Return the [x, y] coordinate for the center point of the cell that contains the specified text.  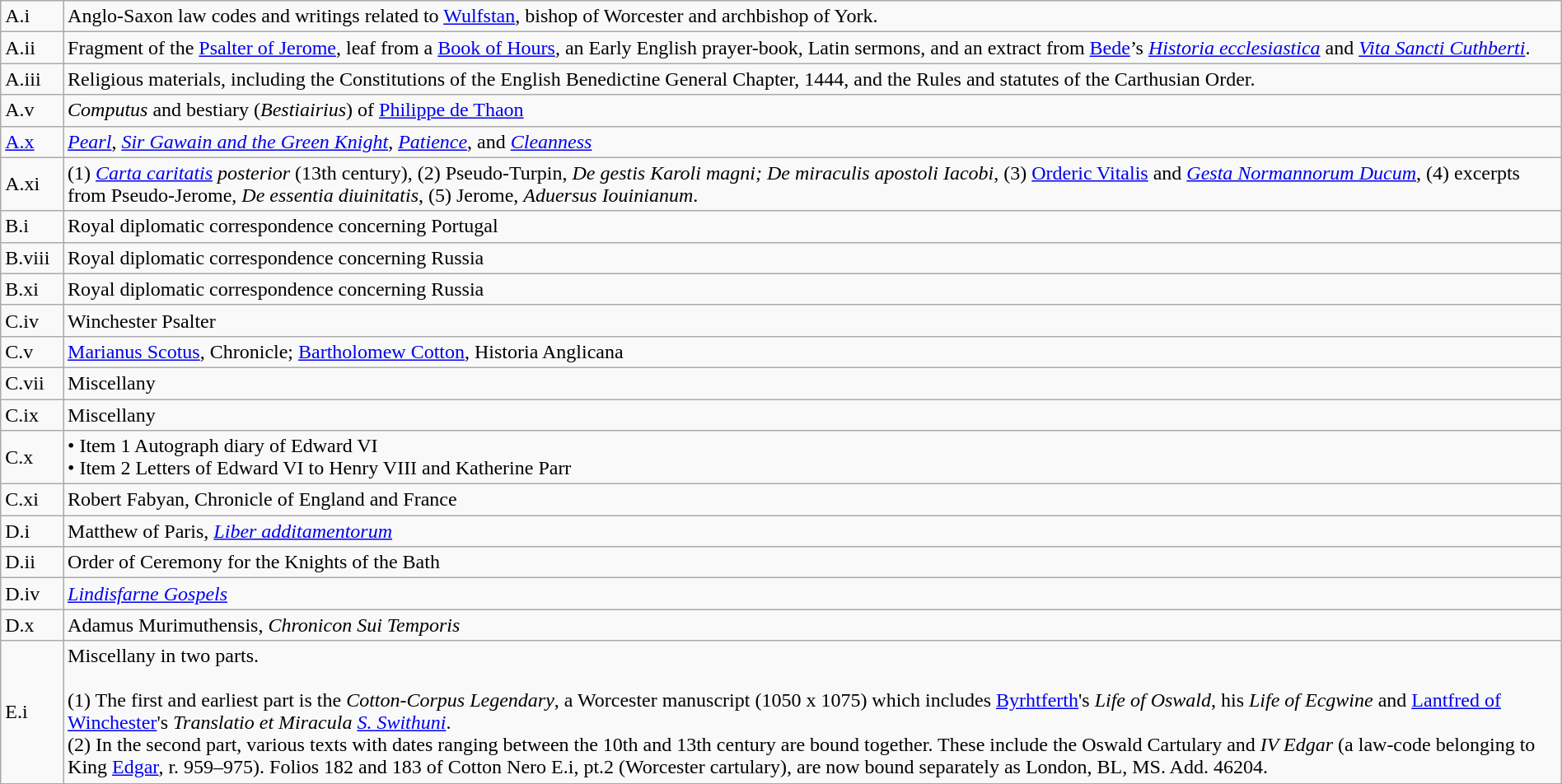
• Item 1 Autograph diary of Edward VI • Item 2 Letters of Edward VI to Henry VIII and Katherine Parr [812, 458]
Computus and bestiary (Bestiairius) of Philippe de Thaon [812, 110]
Marianus Scotus, Chronicle; Bartholomew Cotton, Historia Anglicana [812, 352]
C.x [32, 458]
A.v [32, 110]
B.viii [32, 258]
Anglo-Saxon law codes and writings related to Wulfstan, bishop of Worcester and archbishop of York. [812, 16]
C.iv [32, 320]
B.xi [32, 289]
C.xi [32, 500]
Winchester Psalter [812, 320]
Adamus Murimuthensis, Chronicon Sui Temporis [812, 625]
Robert Fabyan, Chronicle of England and France [812, 500]
A.xi [32, 184]
E.i [32, 712]
Matthew of Paris, Liber additamentorum [812, 531]
C.ix [32, 414]
A.iii [32, 79]
Royal diplomatic correspondence concerning Portugal [812, 226]
D.iv [32, 594]
B.i [32, 226]
C.v [32, 352]
Lindisfarne Gospels [812, 594]
A.i [32, 16]
C.vii [32, 383]
D.x [32, 625]
A.x [32, 142]
Pearl, Sir Gawain and the Green Knight, Patience, and Cleanness [812, 142]
D.ii [32, 562]
D.i [32, 531]
A.ii [32, 48]
Order of Ceremony for the Knights of the Bath [812, 562]
